Capture the cell that displays the provided text and extract its [X, Y] central coordinate. 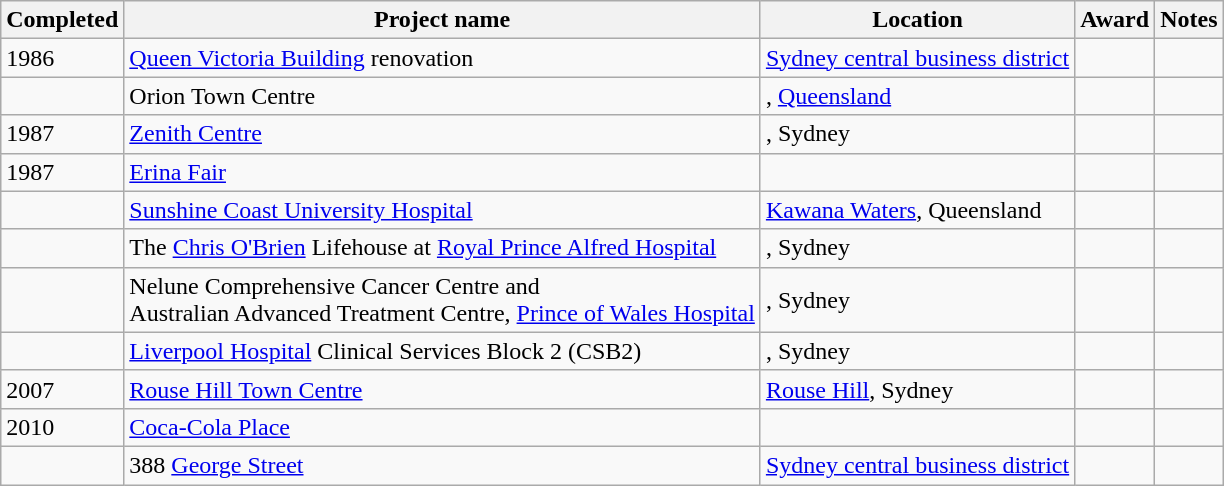
Coca-Cola Place [442, 427]
Liverpool Hospital Clinical Services Block 2 (CSB2) [442, 351]
Completed [62, 20]
2010 [62, 427]
Award [1115, 20]
Location [917, 20]
Nelune Comprehensive Cancer Centre andAustralian Advanced Treatment Centre, Prince of Wales Hospital [442, 300]
Queen Victoria Building renovation [442, 58]
Orion Town Centre [442, 96]
Zenith Centre [442, 134]
Notes [1189, 20]
Rouse Hill Town Centre [442, 389]
388 George Street [442, 465]
Rouse Hill, Sydney [917, 389]
Kawana Waters, Queensland [917, 210]
2007 [62, 389]
Erina Fair [442, 172]
1986 [62, 58]
Sunshine Coast University Hospital [442, 210]
, Queensland [917, 96]
Project name [442, 20]
The Chris O'Brien Lifehouse at Royal Prince Alfred Hospital [442, 248]
